From the cell containing the given text, extract its center point as [X, Y] coordinate. 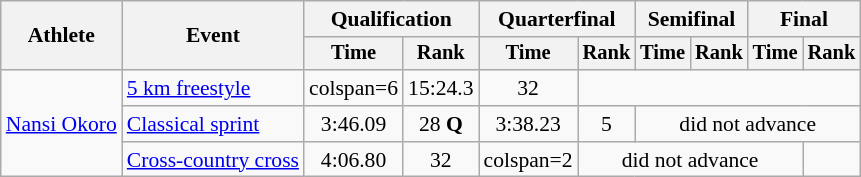
28 Q [440, 124]
Classical sprint [213, 124]
Qualification [392, 19]
colspan=6 [354, 88]
Nansi Okoro [62, 124]
15:24.3 [440, 88]
Athlete [62, 36]
Semifinal [691, 19]
32 [528, 88]
Final [804, 19]
5 km freestyle [213, 88]
Event [213, 36]
Quarterfinal [558, 19]
3:46.09 [354, 124]
did not advance [748, 124]
5 [607, 124]
3:38.23 [528, 124]
